Output the [x, y] coordinate of the center of the cell containing the given text.  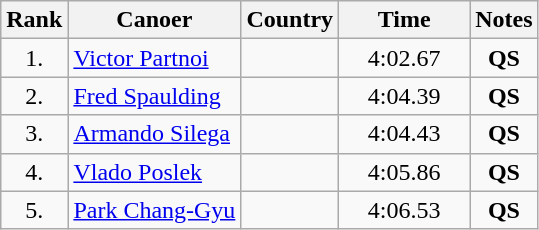
2. [34, 96]
4:02.67 [404, 58]
1. [34, 58]
4:06.53 [404, 210]
Rank [34, 20]
Park Chang-Gyu [154, 210]
Fred Spaulding [154, 96]
4:04.39 [404, 96]
Victor Partnoi [154, 58]
Canoer [154, 20]
Time [404, 20]
4:04.43 [404, 134]
Notes [504, 20]
Country [290, 20]
5. [34, 210]
3. [34, 134]
Armando Silega [154, 134]
4. [34, 172]
4:05.86 [404, 172]
Vlado Poslek [154, 172]
